Detect which cell encompasses the target text, then output its [X, Y] center coordinate. 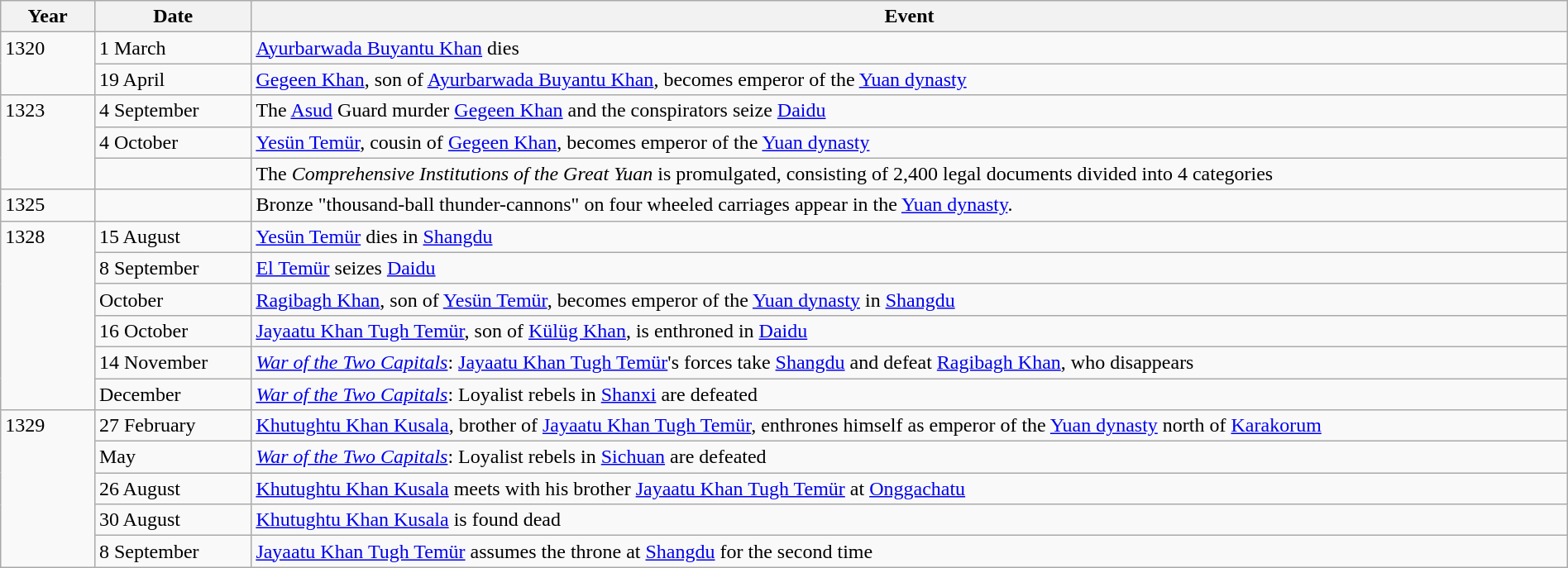
19 April [172, 79]
Event [910, 17]
War of the Two Capitals: Jayaatu Khan Tugh Temür's forces take Shangdu and defeat Ragibagh Khan, who disappears [910, 362]
1328 [48, 315]
27 February [172, 426]
15 August [172, 236]
War of the Two Capitals: Loyalist rebels in Sichuan are defeated [910, 457]
1329 [48, 489]
Khutughtu Khan Kusala is found dead [910, 520]
30 August [172, 520]
Date [172, 17]
14 November [172, 362]
Yesün Temür dies in Shangdu [910, 236]
4 September [172, 111]
Gegeen Khan, son of Ayurbarwada Buyantu Khan, becomes emperor of the Yuan dynasty [910, 79]
Khutughtu Khan Kusala, brother of Jayaatu Khan Tugh Temür, enthrones himself as emperor of the Yuan dynasty north of Karakorum [910, 426]
1 March [172, 48]
The Asud Guard murder Gegeen Khan and the conspirators seize Daidu [910, 111]
Ragibagh Khan, son of Yesün Temür, becomes emperor of the Yuan dynasty in Shangdu [910, 299]
Year [48, 17]
1325 [48, 205]
Ayurbarwada Buyantu Khan dies [910, 48]
1323 [48, 142]
October [172, 299]
4 October [172, 142]
16 October [172, 331]
Yesün Temür, cousin of Gegeen Khan, becomes emperor of the Yuan dynasty [910, 142]
Jayaatu Khan Tugh Temür, son of Külüg Khan, is enthroned in Daidu [910, 331]
Khutughtu Khan Kusala meets with his brother Jayaatu Khan Tugh Temür at Onggachatu [910, 489]
December [172, 394]
26 August [172, 489]
Bronze "thousand-ball thunder-cannons" on four wheeled carriages appear in the Yuan dynasty. [910, 205]
1320 [48, 64]
The Comprehensive Institutions of the Great Yuan is promulgated, consisting of 2,400 legal documents divided into 4 categories [910, 174]
May [172, 457]
El Temür seizes Daidu [910, 268]
Jayaatu Khan Tugh Temür assumes the throne at Shangdu for the second time [910, 551]
War of the Two Capitals: Loyalist rebels in Shanxi are defeated [910, 394]
